Determine the [X, Y] coordinate at the center of the cell enclosing the given text.  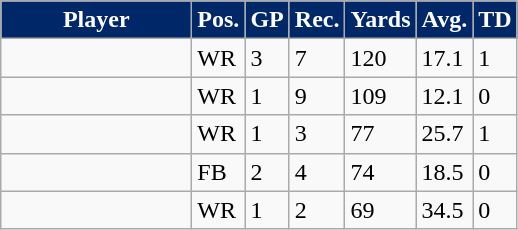
Yards [380, 20]
9 [317, 96]
34.5 [444, 210]
FB [218, 172]
Pos. [218, 20]
120 [380, 58]
Player [96, 20]
18.5 [444, 172]
25.7 [444, 134]
Rec. [317, 20]
TD [495, 20]
4 [317, 172]
Avg. [444, 20]
12.1 [444, 96]
77 [380, 134]
74 [380, 172]
7 [317, 58]
17.1 [444, 58]
GP [267, 20]
69 [380, 210]
109 [380, 96]
